Return the (X, Y) coordinate for the center point of the cell that contains the specified text.  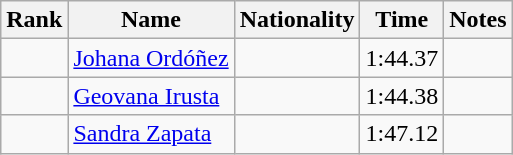
Time (402, 20)
1:44.38 (402, 96)
Rank (34, 20)
Sandra Zapata (151, 134)
Nationality (297, 20)
Johana Ordóñez (151, 58)
1:44.37 (402, 58)
Name (151, 20)
Notes (478, 20)
1:47.12 (402, 134)
Geovana Irusta (151, 96)
